For the text-containing cell, return its midpoint in [X, Y] coordinate format. 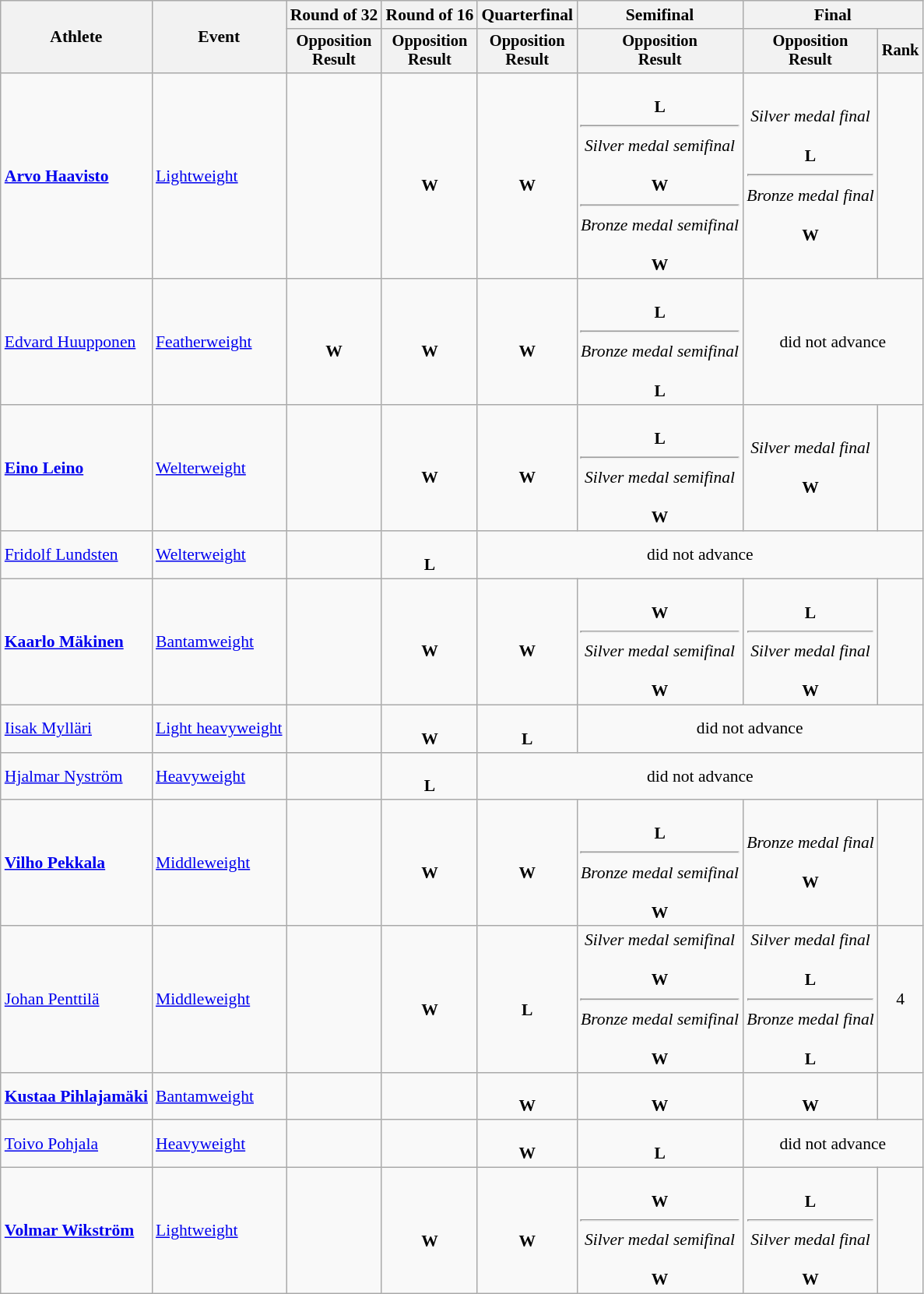
Fridolf Lundsten [76, 554]
Eino Leino [76, 468]
Round of 32 [335, 15]
4 [901, 1000]
Kustaa Pihlajamäki [76, 1096]
Semifinal [660, 15]
Rank [901, 51]
Quarterfinal [527, 15]
Bronze medal final W [810, 863]
Silver medal final L Bronze medal final L [810, 1000]
L Silver medal semifinal W [660, 468]
Kaarlo Mäkinen [76, 642]
Event [220, 37]
L Bronze medal semifinal L [660, 342]
Vilho Pekkala [76, 863]
Silver medal semifinal W Bronze medal semifinal W [660, 1000]
L Bronze medal semifinal W [660, 863]
Light heavyweight [220, 729]
Toivo Pohjala [76, 1145]
Volmar Wikström [76, 1231]
Athlete [76, 37]
Arvo Haavisto [76, 176]
Johan Penttilä [76, 1000]
Iisak Mylläri [76, 729]
Silver medal final W [810, 468]
Silver medal final L Bronze medal final W [810, 176]
Featherweight [220, 342]
Round of 16 [430, 15]
Final [833, 15]
Hjalmar Nyström [76, 777]
L Silver medal semifinal W Bronze medal semifinal W [660, 176]
Edvard Huupponen [76, 342]
